Extract the [x, y] coordinate from the center of the cell holding the provided text.  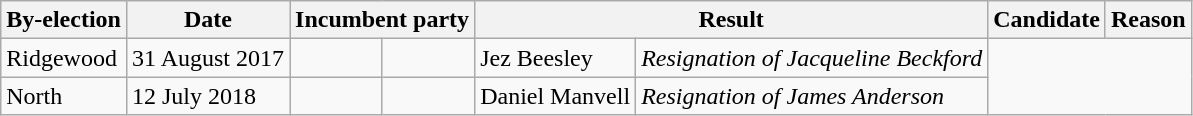
Reason [1148, 20]
12 July 2018 [208, 96]
31 August 2017 [208, 58]
Result [732, 20]
Resignation of James Anderson [812, 96]
North [64, 96]
Ridgewood [64, 58]
By-election [64, 20]
Incumbent party [382, 20]
Resignation of Jacqueline Beckford [812, 58]
Daniel Manvell [556, 96]
Date [208, 20]
Jez Beesley [556, 58]
Candidate [1047, 20]
